Provide the [X, Y] coordinate of the cell's center where the given text is located.  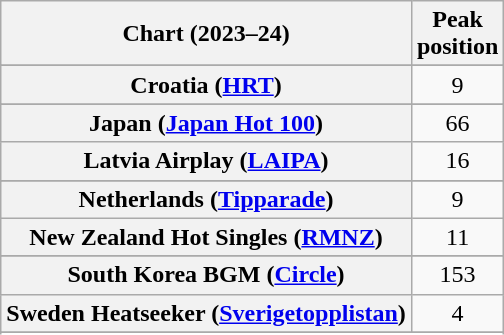
11 [457, 237]
South Korea BGM (Circle) [206, 275]
Chart (2023–24) [206, 34]
4 [457, 313]
Latvia Airplay (LAIPA) [206, 161]
Croatia (HRT) [206, 85]
Sweden Heatseeker (Sverigetopplistan) [206, 313]
New Zealand Hot Singles (RMNZ) [206, 237]
Japan (Japan Hot 100) [206, 123]
Peakposition [457, 34]
16 [457, 161]
Netherlands (Tipparade) [206, 199]
66 [457, 123]
153 [457, 275]
